For the text-containing cell, return its midpoint in (X, Y) coordinate format. 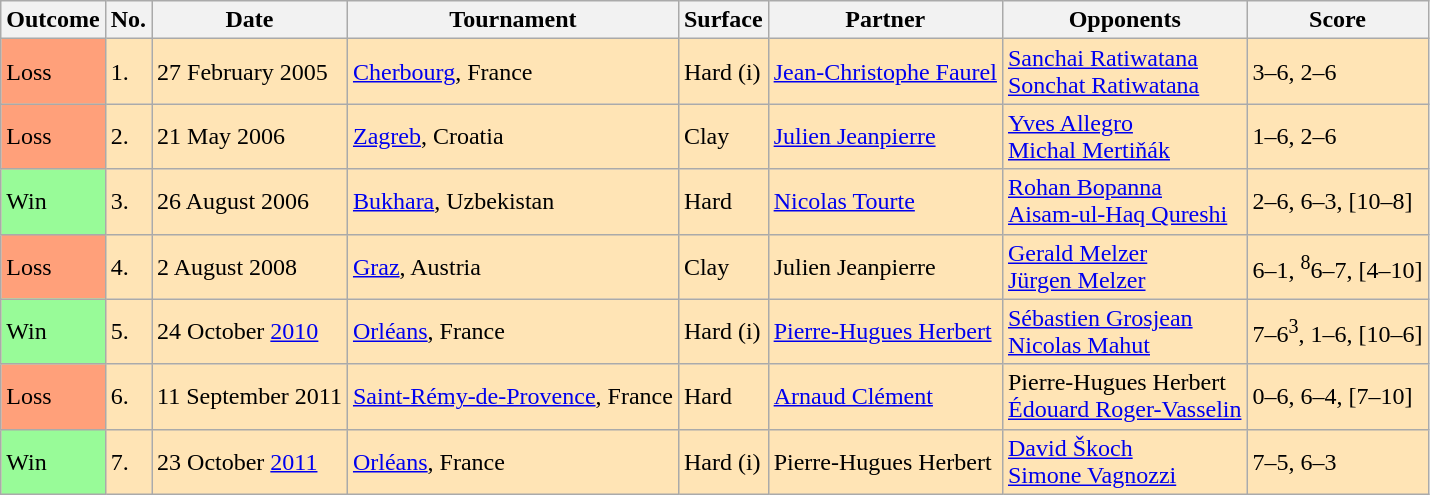
Jean-Christophe Faurel (885, 72)
1. (128, 72)
6. (128, 396)
6–1, 86–7, [4–10] (1338, 266)
4. (128, 266)
1–6, 2–6 (1338, 136)
Arnaud Clément (885, 396)
0–6, 6–4, [7–10] (1338, 396)
2. (128, 136)
Sanchai Ratiwatana Sonchat Ratiwatana (1124, 72)
Outcome (53, 20)
Date (250, 20)
3–6, 2–6 (1338, 72)
21 May 2006 (250, 136)
David Škoch Simone Vagnozzi (1124, 462)
11 September 2011 (250, 396)
7. (128, 462)
Graz, Austria (512, 266)
Saint-Rémy-de-Provence, France (512, 396)
No. (128, 20)
Surface (723, 20)
Score (1338, 20)
Opponents (1124, 20)
27 February 2005 (250, 72)
7–5, 6–3 (1338, 462)
Sébastien Grosjean Nicolas Mahut (1124, 332)
Nicolas Tourte (885, 202)
2–6, 6–3, [10–8] (1338, 202)
5. (128, 332)
Partner (885, 20)
Bukhara, Uzbekistan (512, 202)
Zagreb, Croatia (512, 136)
3. (128, 202)
24 October 2010 (250, 332)
Tournament (512, 20)
Pierre-Hugues Herbert Édouard Roger-Vasselin (1124, 396)
26 August 2006 (250, 202)
23 October 2011 (250, 462)
2 August 2008 (250, 266)
Rohan Bopanna Aisam-ul-Haq Qureshi (1124, 202)
Gerald Melzer Jürgen Melzer (1124, 266)
7–63, 1–6, [10–6] (1338, 332)
Yves Allegro Michal Mertiňák (1124, 136)
Cherbourg, France (512, 72)
